Return (X, Y) of the center of cell containing provided text 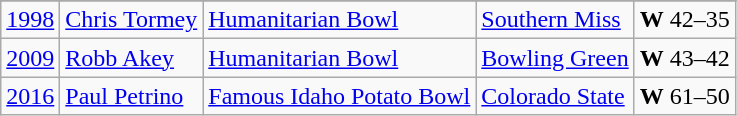
Chris Tormey (132, 20)
Southern Miss (555, 20)
2009 (30, 58)
W 61–50 (684, 96)
Paul Petrino (132, 96)
Famous Idaho Potato Bowl (340, 96)
Colorado State (555, 96)
W 42–35 (684, 20)
W 43–42 (684, 58)
Bowling Green (555, 58)
Robb Akey (132, 58)
1998 (30, 20)
2016 (30, 96)
